Return the [x, y] coordinate for the center point of the cell that contains the specified text.  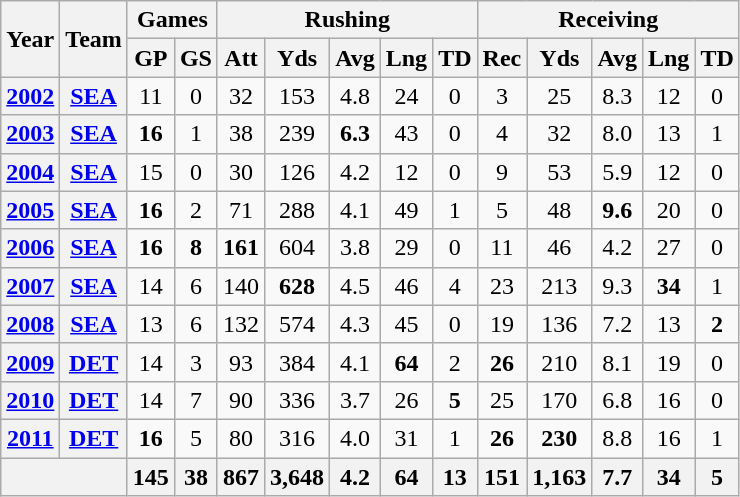
336 [298, 400]
80 [240, 438]
213 [560, 286]
2007 [30, 286]
4.0 [356, 438]
Year [30, 39]
151 [502, 477]
1,163 [560, 477]
161 [240, 248]
Att [240, 58]
Rushing [347, 20]
604 [298, 248]
210 [560, 362]
145 [150, 477]
27 [668, 248]
136 [560, 324]
2008 [30, 324]
93 [240, 362]
8 [196, 248]
153 [298, 96]
9.6 [618, 210]
170 [560, 400]
2011 [30, 438]
9.3 [618, 286]
48 [560, 210]
867 [240, 477]
Team [94, 39]
628 [298, 286]
8.8 [618, 438]
Games [172, 20]
2002 [30, 96]
2004 [30, 172]
2006 [30, 248]
384 [298, 362]
4.5 [356, 286]
24 [406, 96]
8.3 [618, 96]
3,648 [298, 477]
90 [240, 400]
288 [298, 210]
2005 [30, 210]
6.3 [356, 134]
GS [196, 58]
2010 [30, 400]
4.3 [356, 324]
132 [240, 324]
23 [502, 286]
15 [150, 172]
8.1 [618, 362]
2003 [30, 134]
7.2 [618, 324]
29 [406, 248]
4.8 [356, 96]
3.7 [356, 400]
43 [406, 134]
Rec [502, 58]
GP [150, 58]
49 [406, 210]
6.8 [618, 400]
3.8 [356, 248]
126 [298, 172]
30 [240, 172]
45 [406, 324]
8.0 [618, 134]
140 [240, 286]
5.9 [618, 172]
239 [298, 134]
7.7 [618, 477]
7 [196, 400]
9 [502, 172]
2009 [30, 362]
230 [560, 438]
53 [560, 172]
20 [668, 210]
316 [298, 438]
71 [240, 210]
Receiving [608, 20]
574 [298, 324]
31 [406, 438]
